Provide the [X, Y] coordinate of the cell's center where the given text is located.  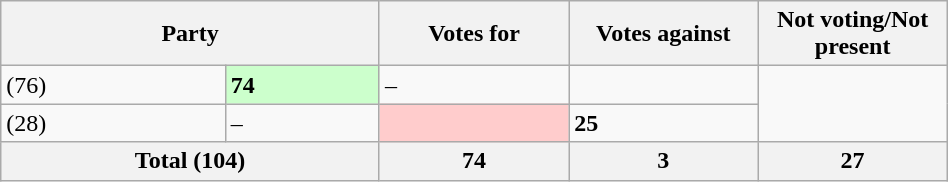
Total (104) [190, 161]
25 [664, 123]
3 [664, 161]
Not voting/Not present [852, 34]
(28) [113, 123]
27 [852, 161]
(76) [113, 85]
Party [190, 34]
Votes for [474, 34]
Votes against [664, 34]
